Locate the cell with the specified text and output its (X, Y) center coordinate. 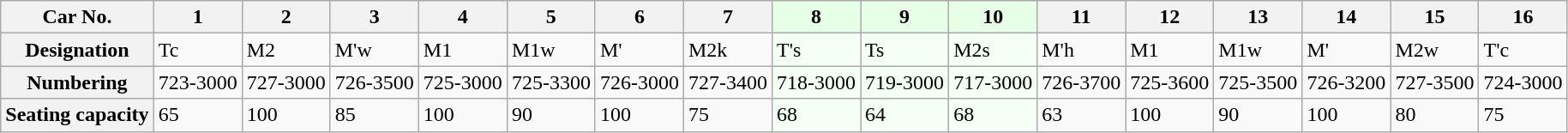
727-3500 (1435, 82)
718-3000 (816, 82)
Ts (905, 50)
8 (816, 17)
726-3200 (1346, 82)
3 (374, 17)
10 (993, 17)
2 (286, 17)
M2k (727, 50)
11 (1082, 17)
727-3000 (286, 82)
T'c (1523, 50)
724-3000 (1523, 82)
M2 (286, 50)
725-3500 (1259, 82)
14 (1346, 17)
Seating capacity (77, 115)
15 (1435, 17)
M'w (374, 50)
Tc (197, 50)
T's (816, 50)
9 (905, 17)
16 (1523, 17)
65 (197, 115)
717-3000 (993, 82)
723-3000 (197, 82)
725-3300 (550, 82)
M'h (1082, 50)
63 (1082, 115)
719-3000 (905, 82)
726-3500 (374, 82)
Designation (77, 50)
M2w (1435, 50)
726-3000 (640, 82)
6 (640, 17)
13 (1259, 17)
726-3700 (1082, 82)
5 (550, 17)
1 (197, 17)
725-3600 (1169, 82)
80 (1435, 115)
727-3400 (727, 82)
4 (463, 17)
64 (905, 115)
7 (727, 17)
M2s (993, 50)
Numbering (77, 82)
Car No. (77, 17)
85 (374, 115)
725-3000 (463, 82)
12 (1169, 17)
